Pinpoint the cell where the given text exists, returning its (X, Y) midpoint coordinate. 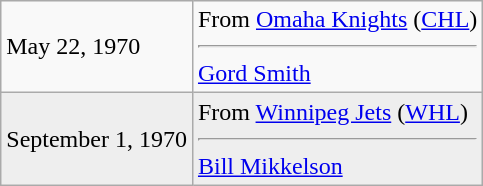
May 22, 1970 (97, 47)
From Winnipeg Jets (WHL)Bill Mikkelson (337, 139)
From Omaha Knights (CHL)Gord Smith (337, 47)
September 1, 1970 (97, 139)
